For the text-containing cell, return its midpoint in [X, Y] coordinate format. 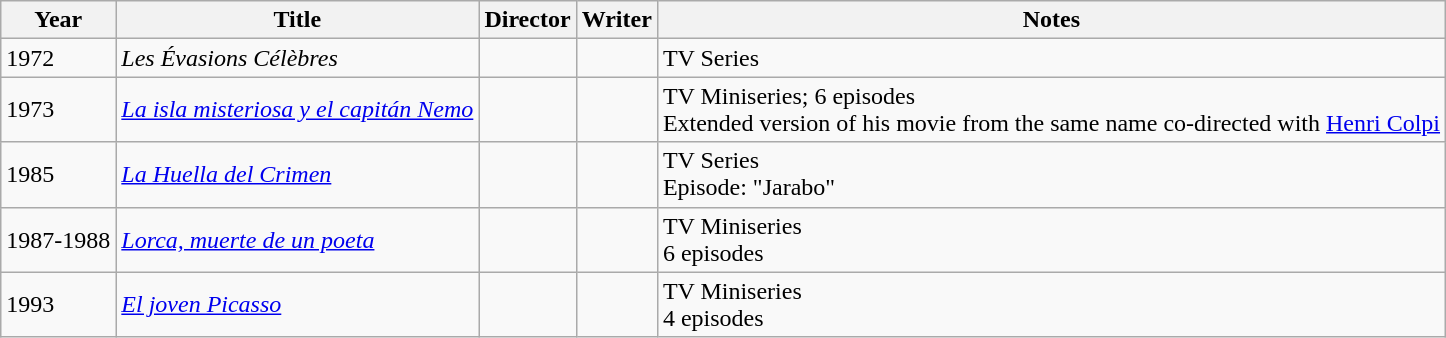
1985 [58, 174]
TV Miniseries6 episodes [1051, 240]
La isla misteriosa y el capitán Nemo [298, 110]
Title [298, 20]
El joven Picasso [298, 304]
La Huella del Crimen [298, 174]
1987-1988 [58, 240]
1973 [58, 110]
1993 [58, 304]
TV SeriesEpisode: "Jarabo" [1051, 174]
Lorca, muerte de un poeta [298, 240]
Year [58, 20]
Writer [616, 20]
Les Évasions Célèbres [298, 58]
1972 [58, 58]
Director [528, 20]
TV Miniseries; 6 episodesExtended version of his movie from the same name co-directed with Henri Colpi [1051, 110]
TV Miniseries4 episodes [1051, 304]
TV Series [1051, 58]
Notes [1051, 20]
